Capture the cell that displays the provided text and extract its (X, Y) central coordinate. 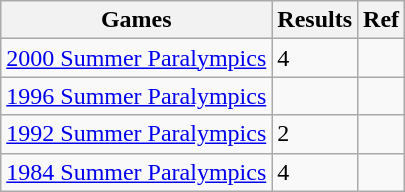
Games (136, 20)
1984 Summer Paralympics (136, 172)
2000 Summer Paralympics (136, 58)
1992 Summer Paralympics (136, 134)
Ref (382, 20)
Results (315, 20)
2 (315, 134)
1996 Summer Paralympics (136, 96)
